Determine the [x, y] coordinate at the center of the cell enclosing the given text.  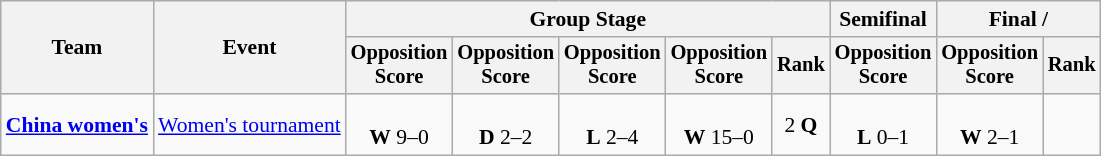
L 2–4 [612, 124]
China women's [77, 124]
L 0–1 [884, 124]
D 2–2 [506, 124]
Final / [1018, 19]
W 9–0 [400, 124]
Women's tournament [250, 124]
Semifinal [884, 19]
Event [250, 48]
Team [77, 48]
W 2–1 [990, 124]
Group Stage [588, 19]
W 15–0 [720, 124]
2 Q [801, 124]
